From the cell containing the given text, extract its center point as (x, y) coordinate. 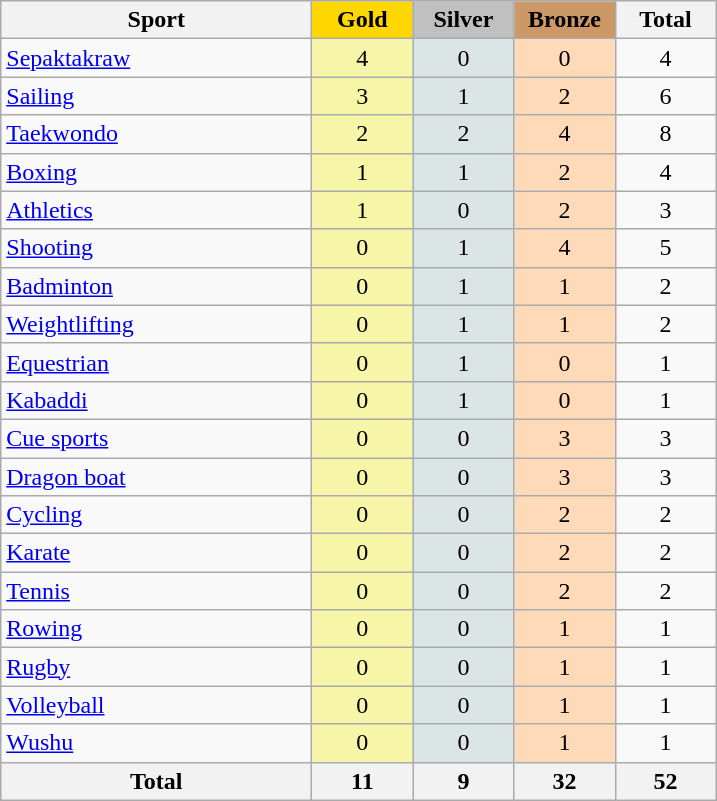
Rugby (156, 667)
Bronze (564, 20)
Badminton (156, 286)
Boxing (156, 172)
Wushu (156, 743)
Gold (362, 20)
Taekwondo (156, 134)
Volleyball (156, 705)
Weightlifting (156, 324)
Karate (156, 553)
Dragon boat (156, 477)
Sailing (156, 96)
8 (666, 134)
Silver (464, 20)
Cycling (156, 515)
11 (362, 781)
Athletics (156, 210)
Sport (156, 20)
Shooting (156, 248)
32 (564, 781)
9 (464, 781)
52 (666, 781)
Tennis (156, 591)
Cue sports (156, 438)
Equestrian (156, 362)
Kabaddi (156, 400)
6 (666, 96)
5 (666, 248)
Sepaktakraw (156, 58)
Rowing (156, 629)
